Identify which cell holds the provided text, then report its (x, y) central coordinate. 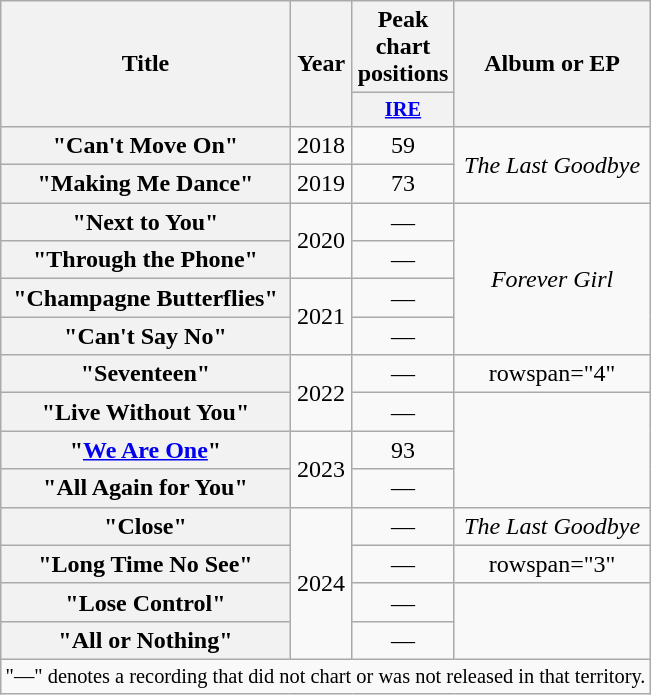
"Making Me Dance" (146, 184)
Forever Girl (552, 279)
2022 (321, 393)
"We Are One" (146, 450)
2024 (321, 583)
2018 (321, 145)
"Next to You" (146, 222)
"Close" (146, 526)
2023 (321, 469)
"Through the Phone" (146, 260)
Year (321, 64)
2021 (321, 317)
59 (403, 145)
93 (403, 450)
Title (146, 64)
Album or EP (552, 64)
"Long Time No See" (146, 564)
"All or Nothing" (146, 640)
Peak chart positions (403, 47)
"Champagne Butterflies" (146, 298)
rowspan="4" (552, 374)
"Can't Move On" (146, 145)
"Seventeen" (146, 374)
"Can't Say No" (146, 336)
"—" denotes a recording that did not chart or was not released in that territory. (326, 676)
"All Again for You" (146, 488)
"Lose Control" (146, 602)
73 (403, 184)
2019 (321, 184)
rowspan="3" (552, 564)
2020 (321, 241)
IRE (403, 110)
"Live Without You" (146, 412)
